Find where the given text appears and provide that cell's center as (x, y) coordinate. 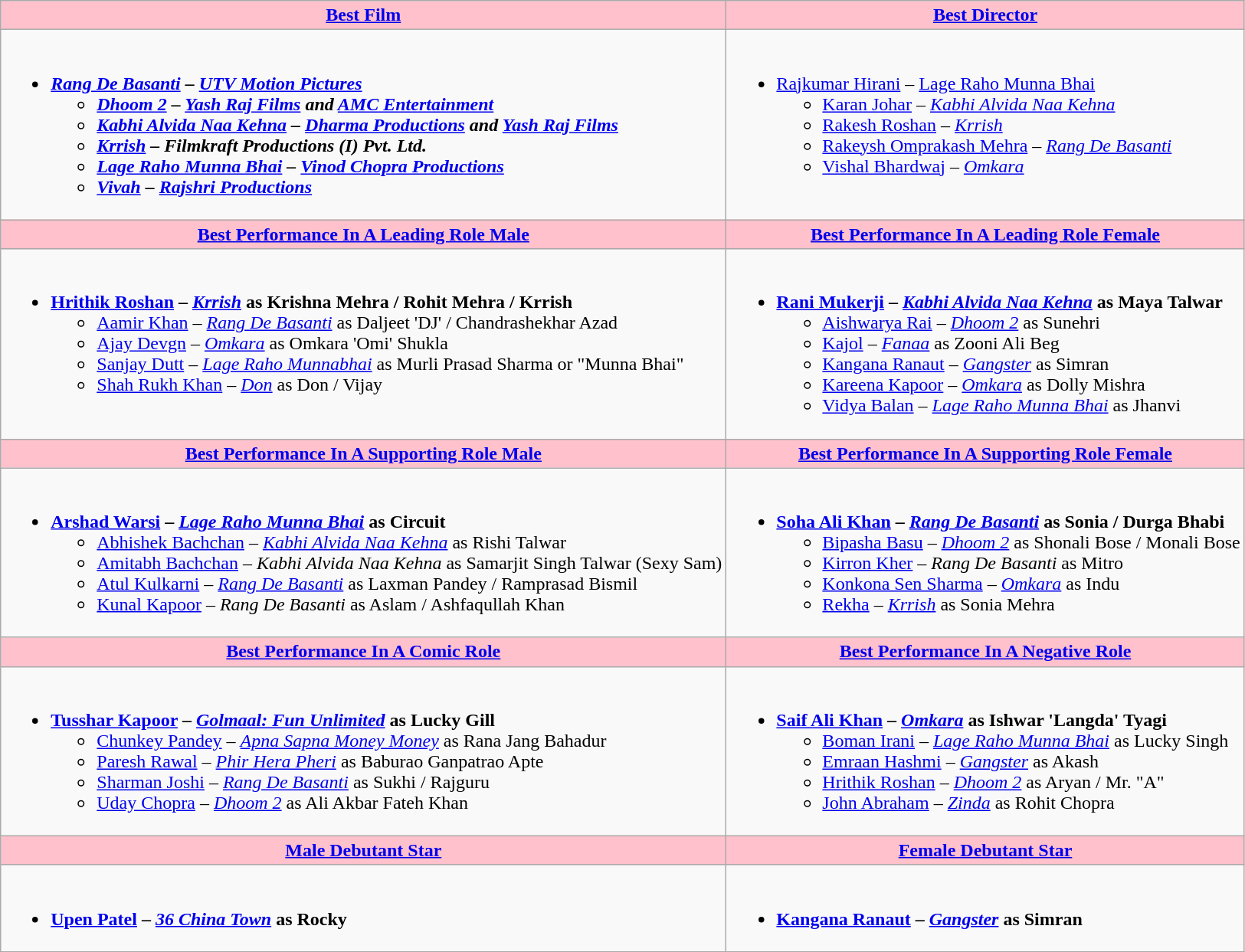
Best Performance In A Leading Role Male (363, 234)
Best Film (363, 15)
Upen Patel – 36 China Town as Rocky (363, 908)
Kangana Ranaut – Gangster as Simran (985, 908)
Best Performance In A Comic Role (363, 652)
Best Performance In A Leading Role Female (985, 234)
Best Director (985, 15)
Best Performance In A Supporting Role Female (985, 453)
Male Debutant Star (363, 850)
Best Performance In A Negative Role (985, 652)
Best Performance In A Supporting Role Male (363, 453)
Female Debutant Star (985, 850)
